Search for the cell housing the specified text and yield its (X, Y) center coordinate. 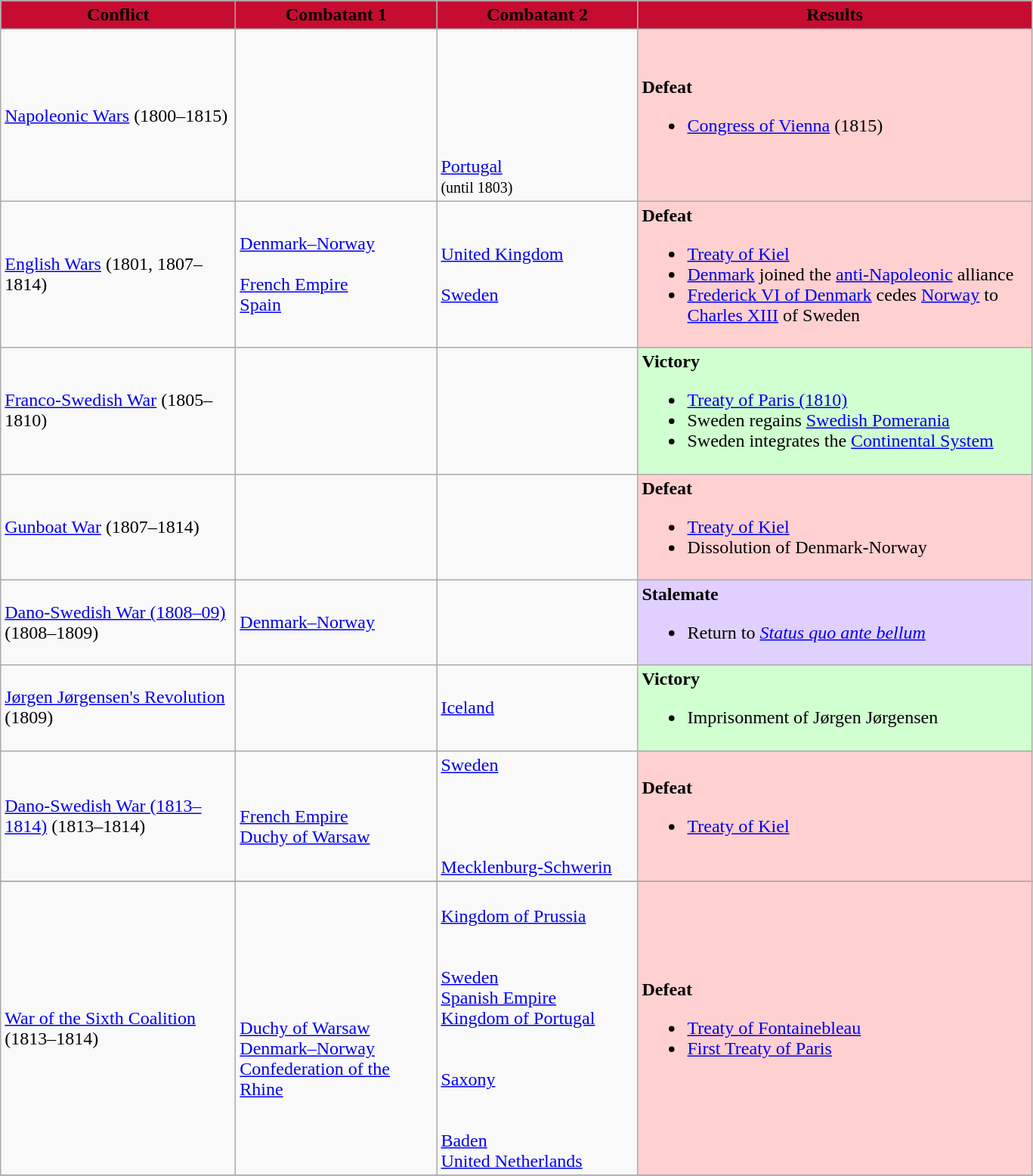
Portugal (until 1803) (537, 115)
DefeatCongress of Vienna (1815) (834, 115)
DefeatTreaty of KielDissolution of Denmark-Norway (834, 527)
Sweden Mecklenburg-Schwerin (537, 816)
Dano-Swedish War (1813–1814) (1813–1814) (118, 816)
Combatant 2 (537, 15)
Duchy of WarsawDenmark–NorwayConfederation of the Rhine (336, 1028)
Conflict (118, 15)
Franco-Swedish War (1805–1810) (118, 411)
DefeatTreaty of Kiel (834, 816)
Napoleonic Wars (1800–1815) (118, 115)
French Empire Duchy of Warsaw (336, 816)
Denmark–Norway (336, 623)
Denmark–Norway French Empire Spain (336, 274)
English Wars (1801, 1807–1814) (118, 274)
Jørgen Jørgensen's Revolution (1809) (118, 707)
VictoryImprisonment of Jørgen Jørgensen (834, 707)
VictoryTreaty of Paris (1810)Sweden regains Swedish PomeraniaSweden integrates the Continental System (834, 411)
Combatant 1 (336, 15)
StalemateReturn to Status quo ante bellum (834, 623)
Gunboat War (1807–1814) (118, 527)
War of the Sixth Coalition (1813–1814) (118, 1028)
DefeatTreaty of FontainebleauFirst Treaty of Paris (834, 1028)
United Kingdom Sweden (537, 274)
Kingdom of Prussia Sweden Spanish Empire Kingdom of Portugal Saxony Baden United Netherlands (537, 1028)
Dano-Swedish War (1808–09) (1808–1809) (118, 623)
Results (834, 15)
DefeatTreaty of KielDenmark joined the anti-Napoleonic allianceFrederick VI of Denmark cedes Norway to Charles XIII of Sweden (834, 274)
Iceland (537, 707)
